Scan for the cell matching the given text and deliver its (X, Y) coordinate at center. 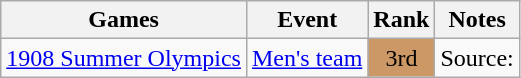
Notes (477, 20)
3rd (402, 58)
Rank (402, 20)
Men's team (306, 58)
Event (306, 20)
Source: (477, 58)
Games (124, 20)
1908 Summer Olympics (124, 58)
